From the cell containing the given text, extract its center point as [X, Y] coordinate. 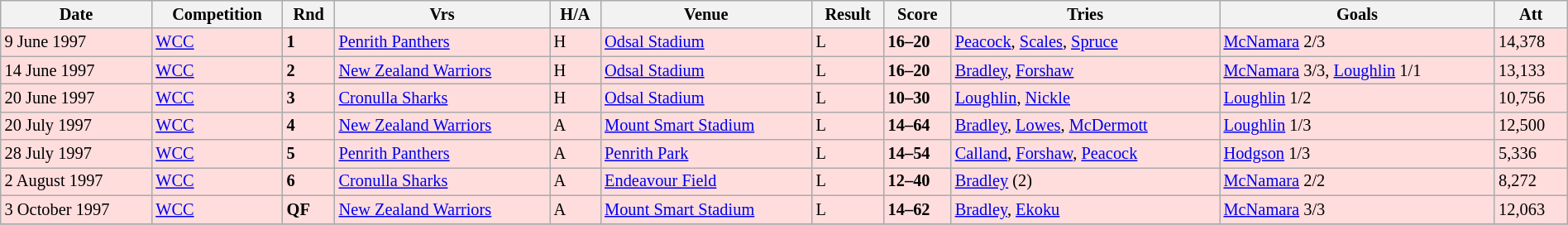
14–62 [918, 209]
Bradley, Forshaw [1085, 70]
McNamara 2/2 [1358, 181]
Competition [217, 14]
14–64 [918, 126]
Endeavour Field [706, 181]
Penrith Park [706, 154]
28 July 1997 [76, 154]
Peacock, Scales, Spruce [1085, 42]
Goals [1358, 14]
Venue [706, 14]
20 July 1997 [76, 126]
Score [918, 14]
8,272 [1531, 181]
4 [309, 126]
Date [76, 14]
3 October 1997 [76, 209]
H/A [576, 14]
Loughlin, Nickle [1085, 98]
10–30 [918, 98]
Hodgson 1/3 [1358, 154]
Bradley, Lowes, McDermott [1085, 126]
Rnd [309, 14]
2 August 1997 [76, 181]
14 June 1997 [76, 70]
6 [309, 181]
10,756 [1531, 98]
Loughlin 1/3 [1358, 126]
Vrs [442, 14]
5,336 [1531, 154]
Bradley (2) [1085, 181]
Result [849, 14]
12–40 [918, 181]
McNamara 3/3, Loughlin 1/1 [1358, 70]
Bradley, Ekoku [1085, 209]
Loughlin 1/2 [1358, 98]
Att [1531, 14]
20 June 1997 [76, 98]
14–54 [918, 154]
McNamara 3/3 [1358, 209]
9 June 1997 [76, 42]
3 [309, 98]
12,500 [1531, 126]
1 [309, 42]
14,378 [1531, 42]
2 [309, 70]
QF [309, 209]
McNamara 2/3 [1358, 42]
13,133 [1531, 70]
12,063 [1531, 209]
Calland, Forshaw, Peacock [1085, 154]
Tries [1085, 14]
5 [309, 154]
